Determine the [x, y] coordinate at the center of the cell enclosing the given text.  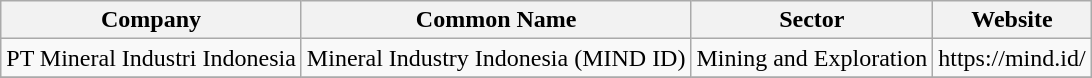
Sector [812, 20]
Company [152, 20]
Mining and Exploration [812, 58]
Mineral Industry Indonesia (MIND ID) [496, 58]
https://mind.id/ [1012, 58]
PT Mineral Industri Indonesia [152, 58]
Website [1012, 20]
Common Name [496, 20]
